Extract the [x, y] coordinate from the center of the cell holding the provided text.  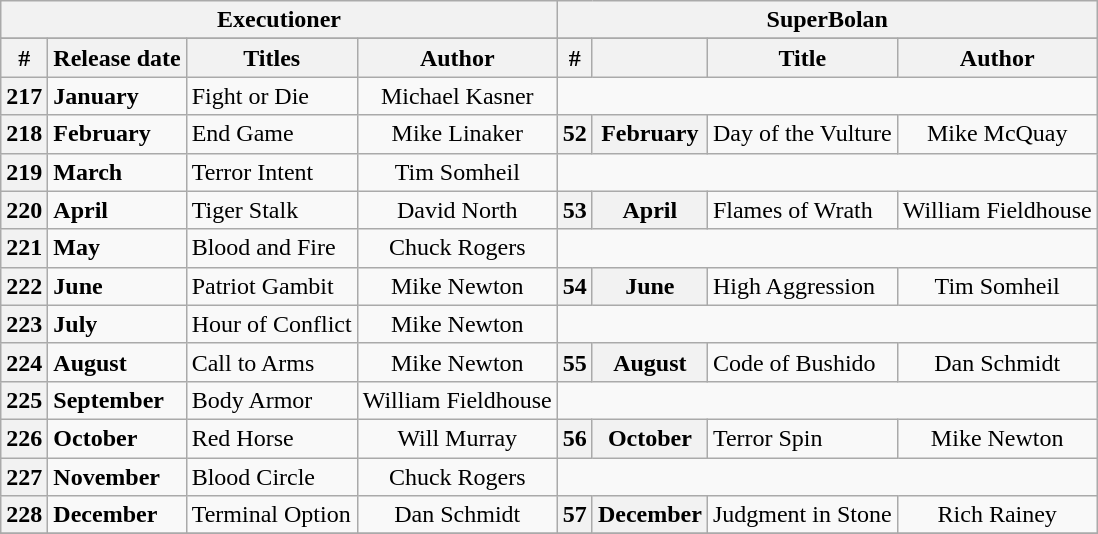
January [117, 96]
Michael Kasner [457, 96]
53 [574, 210]
March [117, 172]
Blood Circle [272, 477]
Titles [272, 58]
217 [24, 96]
226 [24, 438]
224 [24, 362]
Blood and Fire [272, 248]
Rich Rainey [997, 515]
Tiger Stalk [272, 210]
Terror Intent [272, 172]
Mike McQuay [997, 134]
222 [24, 286]
Flames of Wrath [802, 210]
July [117, 324]
228 [24, 515]
221 [24, 248]
219 [24, 172]
Body Armor [272, 400]
227 [24, 477]
September [117, 400]
High Aggression [802, 286]
Hour of Conflict [272, 324]
Title [802, 58]
Mike Linaker [457, 134]
End Game [272, 134]
David North [457, 210]
Executioner [280, 20]
225 [24, 400]
Terminal Option [272, 515]
218 [24, 134]
52 [574, 134]
Release date [117, 58]
Will Murray [457, 438]
57 [574, 515]
Terror Spin [802, 438]
220 [24, 210]
May [117, 248]
Day of the Vulture [802, 134]
Code of Bushido [802, 362]
SuperBolan [827, 20]
Patriot Gambit [272, 286]
55 [574, 362]
223 [24, 324]
56 [574, 438]
Judgment in Stone [802, 515]
Red Horse [272, 438]
Call to Arms [272, 362]
November [117, 477]
54 [574, 286]
Fight or Die [272, 96]
